Locate the cell with the specified text and output its (x, y) center coordinate. 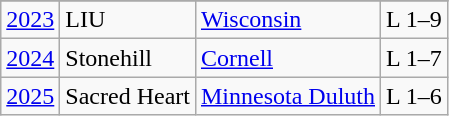
2024 (30, 58)
2025 (30, 96)
Minnesota Duluth (288, 96)
Sacred Heart (128, 96)
Stonehill (128, 58)
2023 (30, 20)
L 1–9 (414, 20)
L 1–7 (414, 58)
Cornell (288, 58)
Wisconsin (288, 20)
LIU (128, 20)
L 1–6 (414, 96)
